Return [X, Y] of the center of cell containing provided text 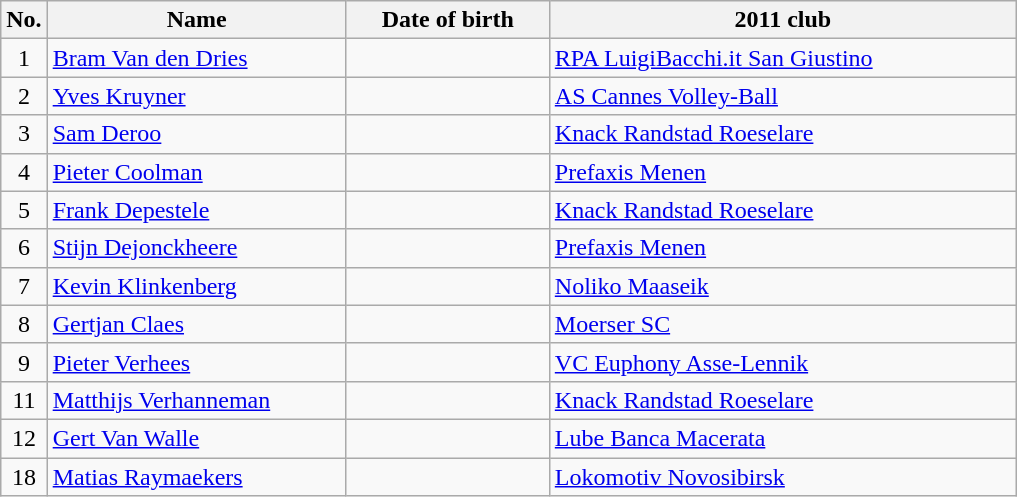
Name [196, 20]
Moerser SC [782, 324]
Kevin Klinkenberg [196, 286]
Lokomotiv Novosibirsk [782, 477]
12 [24, 438]
Yves Kruyner [196, 96]
4 [24, 172]
Matias Raymaekers [196, 477]
Stijn Dejonckheere [196, 248]
RPA LuigiBacchi.it San Giustino [782, 58]
2 [24, 96]
Gertjan Claes [196, 324]
8 [24, 324]
Date of birth [448, 20]
Sam Deroo [196, 134]
Bram Van den Dries [196, 58]
18 [24, 477]
Pieter Coolman [196, 172]
Matthijs Verhanneman [196, 400]
6 [24, 248]
7 [24, 286]
Frank Depestele [196, 210]
9 [24, 362]
3 [24, 134]
5 [24, 210]
11 [24, 400]
Pieter Verhees [196, 362]
VC Euphony Asse-Lennik [782, 362]
Gert Van Walle [196, 438]
Lube Banca Macerata [782, 438]
No. [24, 20]
1 [24, 58]
2011 club [782, 20]
Noliko Maaseik [782, 286]
AS Cannes Volley-Ball [782, 96]
